Identify which cell holds the provided text, then report its (x, y) central coordinate. 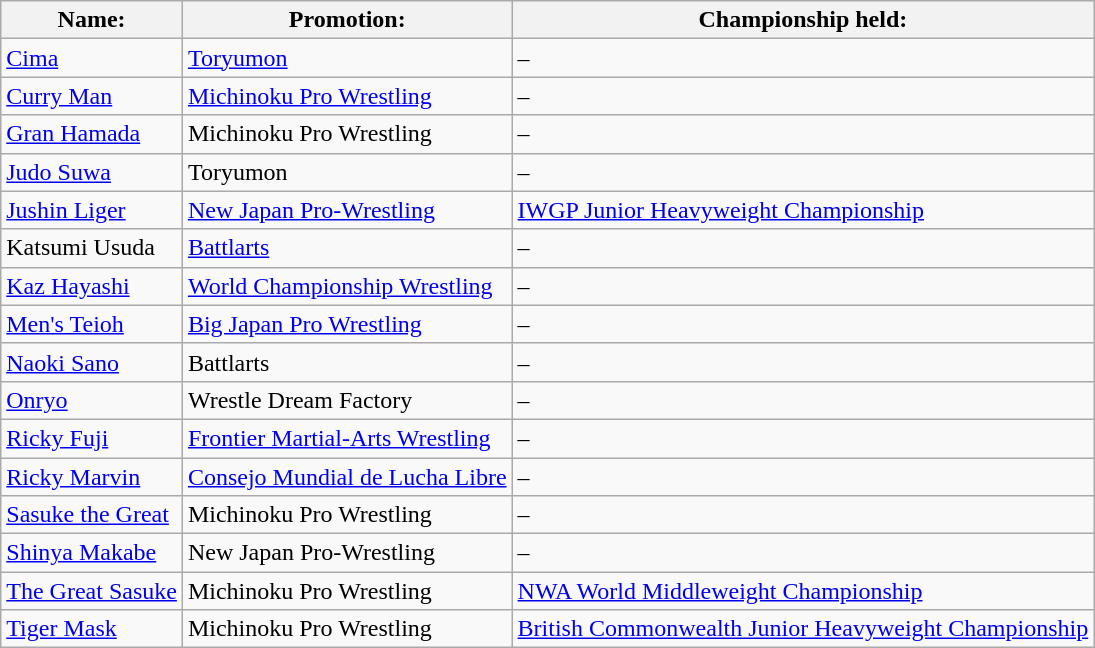
Naoki Sano (92, 362)
IWGP Junior Heavyweight Championship (803, 210)
The Great Sasuke (92, 591)
Cima (92, 58)
Wrestle Dream Factory (347, 400)
Name: (92, 20)
World Championship Wrestling (347, 286)
Championship held: (803, 20)
British Commonwealth Junior Heavyweight Championship (803, 629)
Curry Man (92, 96)
Men's Teioh (92, 324)
Gran Hamada (92, 134)
Jushin Liger (92, 210)
NWA World Middleweight Championship (803, 591)
Ricky Marvin (92, 477)
Ricky Fuji (92, 438)
Katsumi Usuda (92, 248)
Big Japan Pro Wrestling (347, 324)
Shinya Makabe (92, 553)
Consejo Mundial de Lucha Libre (347, 477)
Frontier Martial-Arts Wrestling (347, 438)
Onryo (92, 400)
Tiger Mask (92, 629)
Sasuke the Great (92, 515)
Judo Suwa (92, 172)
Promotion: (347, 20)
Kaz Hayashi (92, 286)
